Detect which cell encompasses the target text, then output its [x, y] center coordinate. 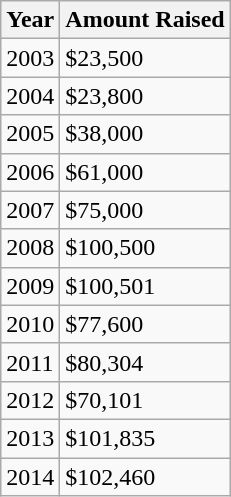
2008 [30, 248]
2006 [30, 172]
2014 [30, 477]
$77,600 [145, 324]
Amount Raised [145, 20]
$70,101 [145, 400]
2011 [30, 362]
$102,460 [145, 477]
2004 [30, 96]
$80,304 [145, 362]
Year [30, 20]
2005 [30, 134]
$23,800 [145, 96]
2007 [30, 210]
2003 [30, 58]
$75,000 [145, 210]
2013 [30, 438]
$38,000 [145, 134]
$101,835 [145, 438]
$61,000 [145, 172]
2012 [30, 400]
$23,500 [145, 58]
$100,500 [145, 248]
$100,501 [145, 286]
2009 [30, 286]
2010 [30, 324]
